Provide the (x, y) coordinate of the cell's center where the given text is located.  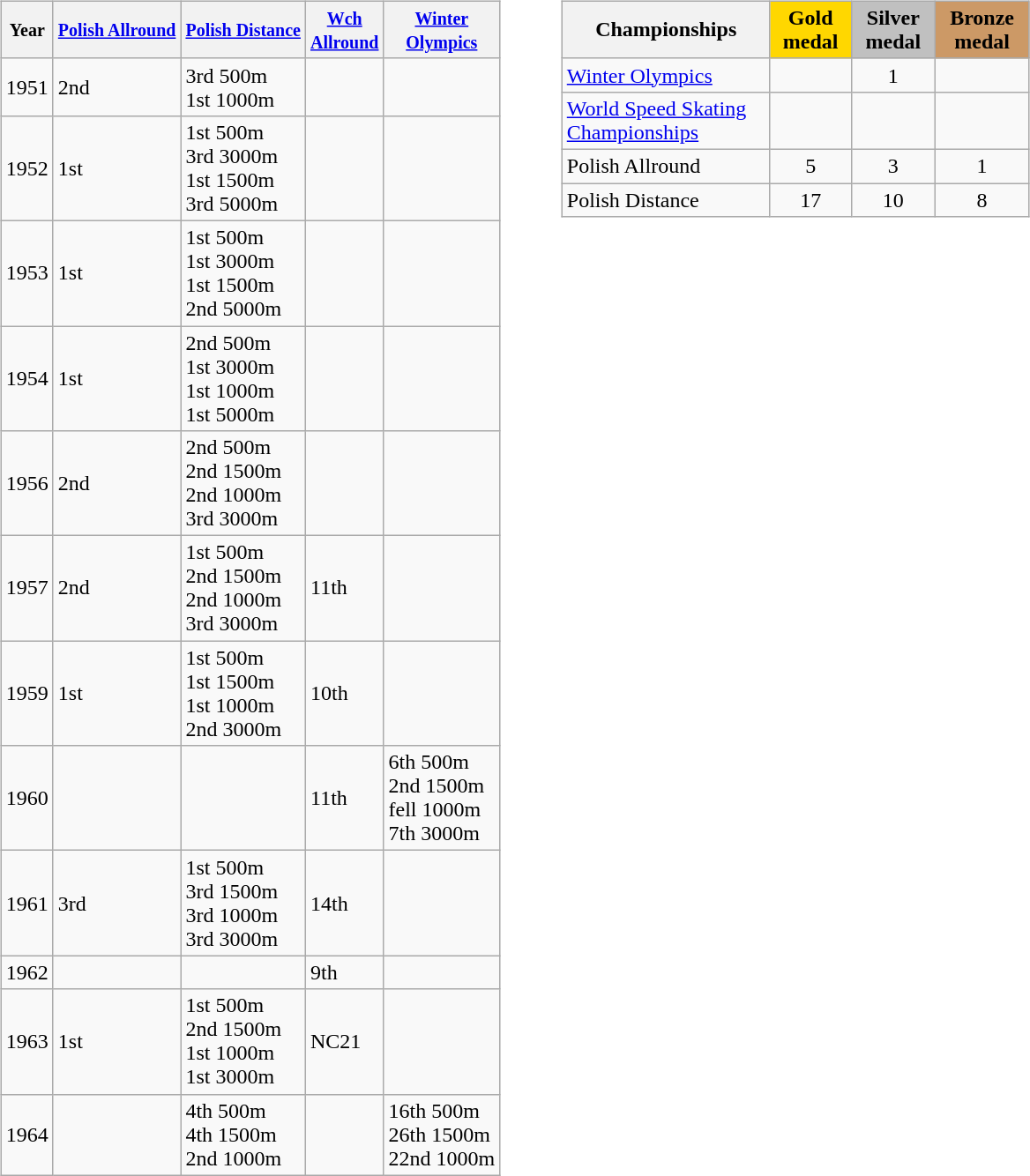
1st 500m2nd 1500m2nd 1000m3rd 3000m (243, 589)
1964 (26, 1135)
1st 500m3rd 3000m1st 1500m3rd 5000m (243, 167)
16th 500m26th 1500m22nd 1000m (442, 1135)
1956 (26, 483)
10 (892, 200)
1951 (26, 86)
Championships (666, 30)
NC21 (344, 1042)
Silver medal (892, 30)
1st 500m1st 3000m1st 1500m2nd 5000m (243, 273)
1954 (26, 379)
1952 (26, 167)
1961 (26, 903)
1957 (26, 589)
2nd 500m2nd 1500m2nd 1000m3rd 3000m (243, 483)
1962 (26, 972)
Bronze medal (981, 30)
Wch Allround (344, 30)
5 (810, 166)
1st 500m3rd 1500m3rd 1000m3rd 3000m (243, 903)
10th (344, 693)
9th (344, 972)
1953 (26, 273)
17 (810, 200)
Winter Olympics (666, 75)
Year (26, 30)
1960 (26, 799)
2nd 500m1st 3000m1st 1000m1st 5000m (243, 379)
World Speed Skating Championships (666, 120)
3rd 500m1st 1000m (243, 86)
1st 500m2nd 1500m1st 1000m1st 3000m (243, 1042)
3 (892, 166)
Gold medal (810, 30)
6th 500m2nd 1500mfell 1000m7th 3000m (442, 799)
3rd (116, 903)
1963 (26, 1042)
1st 500m1st 1500m1st 1000m2nd 3000m (243, 693)
4th 500m4th 1500m2nd 1000m (243, 1135)
WinterOlympics (442, 30)
1959 (26, 693)
14th (344, 903)
8 (981, 200)
